Find where the given text appears and provide that cell's center as [X, Y] coordinate. 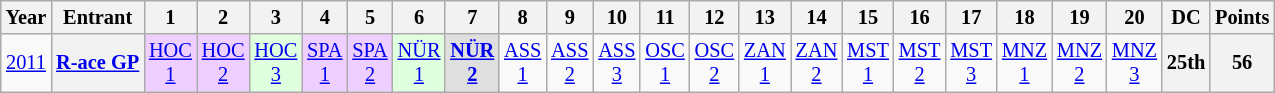
11 [664, 17]
5 [370, 17]
10 [616, 17]
3 [276, 17]
HOC2 [224, 63]
Year [26, 17]
Points [1242, 17]
ZAN1 [765, 63]
17 [971, 17]
ASS2 [570, 63]
SPA1 [324, 63]
20 [1134, 17]
8 [522, 17]
SPA2 [370, 63]
6 [420, 17]
MNZ2 [1080, 63]
2011 [26, 63]
13 [765, 17]
NÜR2 [472, 63]
19 [1080, 17]
14 [817, 17]
OSC1 [664, 63]
OSC2 [714, 63]
MNZ3 [1134, 63]
HOC1 [170, 63]
7 [472, 17]
MST3 [971, 63]
18 [1024, 17]
25th [1186, 63]
9 [570, 17]
ASS3 [616, 63]
4 [324, 17]
MST1 [868, 63]
R-ace GP [98, 63]
12 [714, 17]
ZAN2 [817, 63]
HOC3 [276, 63]
16 [920, 17]
NÜR1 [420, 63]
15 [868, 17]
2 [224, 17]
56 [1242, 63]
1 [170, 17]
ASS1 [522, 63]
Entrant [98, 17]
DC [1186, 17]
MNZ1 [1024, 63]
MST2 [920, 63]
